Find where the given text appears and provide that cell's center as [x, y] coordinate. 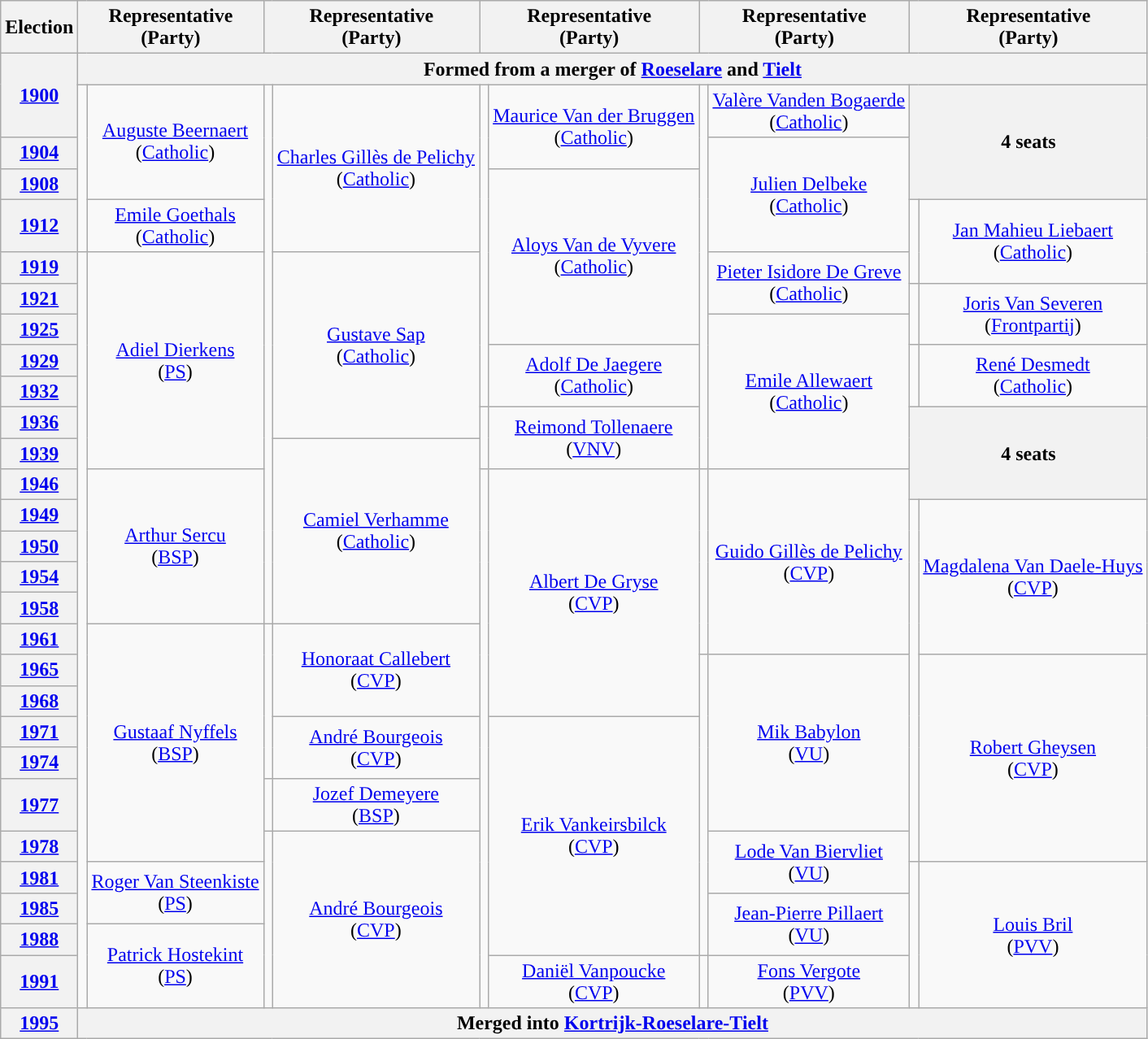
1929 [39, 360]
1971 [39, 732]
Maurice Van der Bruggen(Catholic) [594, 127]
Gustave Sap(Catholic) [376, 345]
1978 [39, 846]
1949 [39, 515]
René Desmedt(Catholic) [1033, 376]
1985 [39, 908]
Jean-Pierre Pillaert(VU) [809, 924]
1921 [39, 298]
Patrick Hostekint(PS) [176, 966]
Pieter Isidore De Greve(Catholic) [809, 283]
Charles Gillès de Pelichy(Catholic) [376, 168]
Camiel Verhamme(Catholic) [376, 530]
Merged into Kortrijk-Roeselare-Tielt [613, 1024]
Election [39, 28]
Emile Allewaert(Catholic) [809, 391]
Fons Vergote(PVV) [809, 980]
Honoraat Callebert(CVP) [376, 670]
Mik Babylon(VU) [809, 743]
Reimond Tollenaere(VNV) [594, 437]
Julien Delbeke(Catholic) [809, 195]
Gustaaf Nyffels(BSP) [176, 743]
1904 [39, 153]
1900 [39, 96]
Magdalena Van Daele-Huys(CVP) [1033, 577]
1981 [39, 877]
Erik Vankeirsbilck(CVP) [594, 836]
1995 [39, 1024]
Aloys Van de Vyvere(Catholic) [594, 257]
Roger Van Steenkiste(PS) [176, 893]
1968 [39, 701]
Guido Gillès de Pelichy(CVP) [809, 562]
Joris Van Severen(Frontpartij) [1033, 314]
Jan Mahieu Liebaert(Catholic) [1033, 241]
Louis Bril(PVV) [1033, 935]
Auguste Beernaert(Catholic) [176, 141]
Lode Van Biervliet(VU) [809, 862]
1912 [39, 226]
Daniël Vanpoucke(CVP) [594, 980]
Jozef Demeyere(BSP) [376, 805]
1950 [39, 546]
1954 [39, 577]
Robert Gheysen(CVP) [1033, 758]
1939 [39, 453]
1961 [39, 639]
Arthur Sercu(BSP) [176, 546]
Albert De Gryse(CVP) [594, 593]
1932 [39, 391]
1925 [39, 329]
1965 [39, 670]
Adiel Dierkens(PS) [176, 360]
1919 [39, 267]
1946 [39, 485]
Formed from a merger of Roeselare and Tielt [613, 69]
1936 [39, 422]
1988 [39, 939]
Valère Vanden Bogaerde(Catholic) [809, 111]
1977 [39, 805]
1991 [39, 980]
1974 [39, 763]
Emile Goethals(Catholic) [176, 226]
Adolf De Jaegere(Catholic) [594, 376]
1908 [39, 184]
1958 [39, 608]
